Search for the cell housing the specified text and yield its (X, Y) center coordinate. 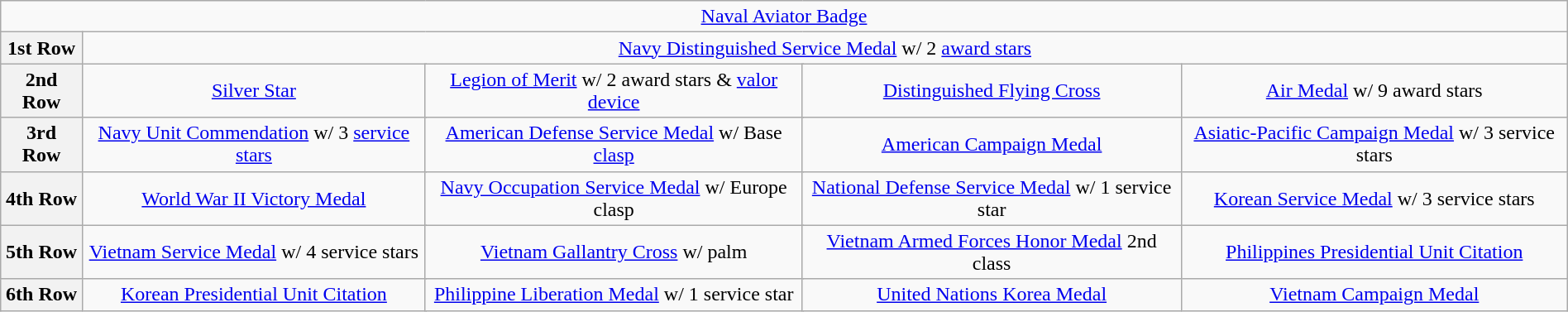
4th Row (41, 199)
American Defense Service Medal w/ Base clasp (614, 144)
Naval Aviator Badge (784, 17)
Silver Star (253, 91)
Navy Unit Commendation w/ 3 service stars (253, 144)
United Nations Korea Medal (992, 295)
5th Row (41, 252)
Philippines Presidential Unit Citation (1374, 252)
Korean Service Medal w/ 3 service stars (1374, 199)
1st Row (41, 48)
Vietnam Campaign Medal (1374, 295)
Legion of Merit w/ 2 award stars & valor device (614, 91)
Navy Distinguished Service Medal w/ 2 award stars (825, 48)
3rd Row (41, 144)
2nd Row (41, 91)
6th Row (41, 295)
Air Medal w/ 9 award stars (1374, 91)
American Campaign Medal (992, 144)
Vietnam Gallantry Cross w/ palm (614, 252)
Distinguished Flying Cross (992, 91)
Vietnam Service Medal w/ 4 service stars (253, 252)
Vietnam Armed Forces Honor Medal 2nd class (992, 252)
World War II Victory Medal (253, 199)
Korean Presidential Unit Citation (253, 295)
National Defense Service Medal w/ 1 service star (992, 199)
Asiatic-Pacific Campaign Medal w/ 3 service stars (1374, 144)
Navy Occupation Service Medal w/ Europe clasp (614, 199)
Philippine Liberation Medal w/ 1 service star (614, 295)
